Return (X, Y) of the center of cell containing provided text 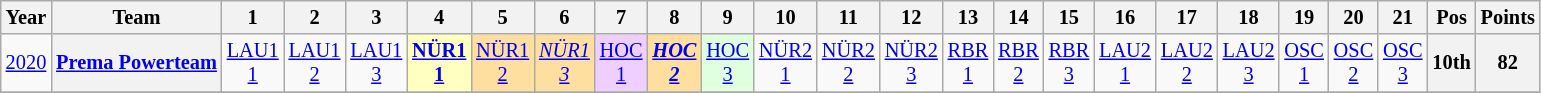
LAU22 (1187, 63)
NÜR21 (786, 63)
LAU21 (1125, 63)
NÜR13 (564, 63)
82 (1508, 63)
17 (1187, 17)
10th (1451, 63)
7 (622, 17)
2020 (26, 63)
RBR3 (1069, 63)
8 (674, 17)
16 (1125, 17)
Prema Powerteam (136, 63)
RBR2 (1018, 63)
Year (26, 17)
5 (502, 17)
Team (136, 17)
LAU13 (376, 63)
HOC1 (622, 63)
OSC1 (1304, 63)
20 (1354, 17)
1 (253, 17)
Points (1508, 17)
2 (315, 17)
LAU11 (253, 63)
OSC2 (1354, 63)
LAU23 (1249, 63)
3 (376, 17)
NÜR11 (439, 63)
NÜR12 (502, 63)
RBR1 (968, 63)
18 (1249, 17)
19 (1304, 17)
11 (848, 17)
NÜR23 (912, 63)
Pos (1451, 17)
21 (1402, 17)
14 (1018, 17)
HOC3 (728, 63)
LAU12 (315, 63)
HOC2 (674, 63)
NÜR22 (848, 63)
13 (968, 17)
9 (728, 17)
6 (564, 17)
15 (1069, 17)
10 (786, 17)
4 (439, 17)
OSC3 (1402, 63)
12 (912, 17)
